Pinpoint the cell where the given text exists, returning its [X, Y] midpoint coordinate. 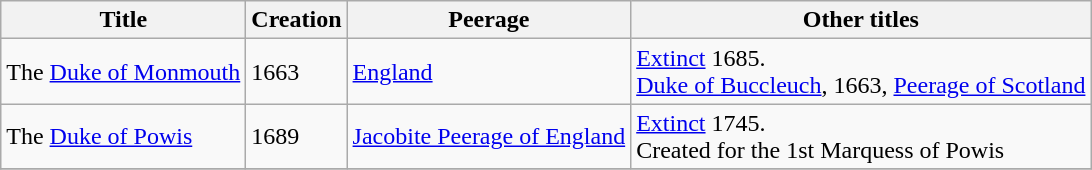
Extinct 1685.Duke of Buccleuch, 1663, Peerage of Scotland [861, 72]
The Duke of Powis [124, 136]
Extinct 1745.Created for the 1st Marquess of Powis [861, 136]
England [489, 72]
The Duke of Monmouth [124, 72]
Other titles [861, 20]
Jacobite Peerage of England [489, 136]
1663 [296, 72]
Peerage [489, 20]
1689 [296, 136]
Title [124, 20]
Creation [296, 20]
